Return (x, y) of the center of cell containing provided text 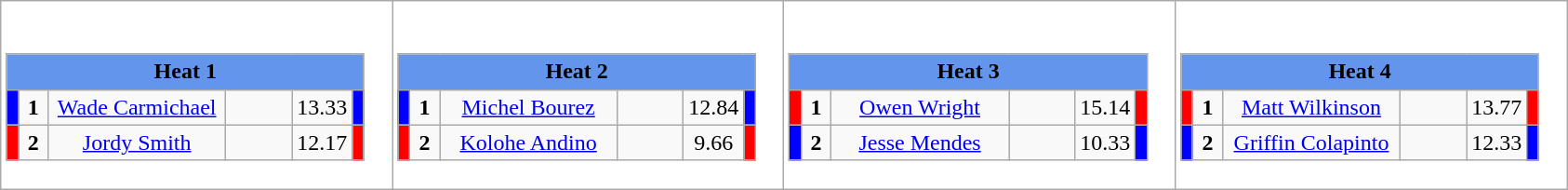
Jordy Smith (138, 142)
10.33 (1105, 142)
9.66 (714, 142)
12.17 (322, 142)
Heat 1 1 Wade Carmichael 13.33 2 Jordy Smith 12.17 (197, 95)
Heat 4 (1360, 72)
Heat 2 1 Michel Bourez 12.84 2 Kolohe Andino 9.66 (588, 95)
Heat 4 1 Matt Wilkinson 13.77 2 Griffin Colapinto 12.33 (1371, 95)
Michel Bourez (528, 107)
Kolohe Andino (528, 142)
12.33 (1497, 142)
Heat 3 1 Owen Wright 15.14 2 Jesse Mendes 10.33 (980, 95)
12.84 (714, 107)
Matt Wilkinson (1311, 107)
Griffin Colapinto (1311, 142)
Wade Carmichael (138, 107)
Heat 2 (577, 72)
Heat 3 (968, 72)
13.77 (1497, 107)
15.14 (1105, 107)
Owen Wright (921, 107)
13.33 (322, 107)
Heat 1 (185, 72)
Jesse Mendes (921, 142)
